Output the (x, y) coordinate of the center of the cell containing the given text.  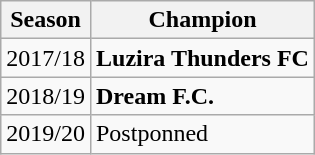
2017/18 (46, 58)
2019/20 (46, 134)
2018/19 (46, 96)
Postponned (202, 134)
Champion (202, 20)
Season (46, 20)
Luzira Thunders FC (202, 58)
Dream F.C. (202, 96)
